From the cell containing the given text, extract its center point as (X, Y) coordinate. 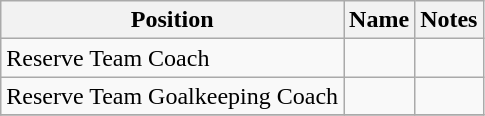
Position (172, 20)
Reserve Team Coach (172, 58)
Name (380, 20)
Notes (449, 20)
Reserve Team Goalkeeping Coach (172, 96)
